Find where the given text appears and provide that cell's center as (X, Y) coordinate. 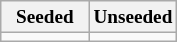
Seeded (45, 17)
Unseeded (133, 17)
